Output the (X, Y) coordinate of the center of the cell containing the given text.  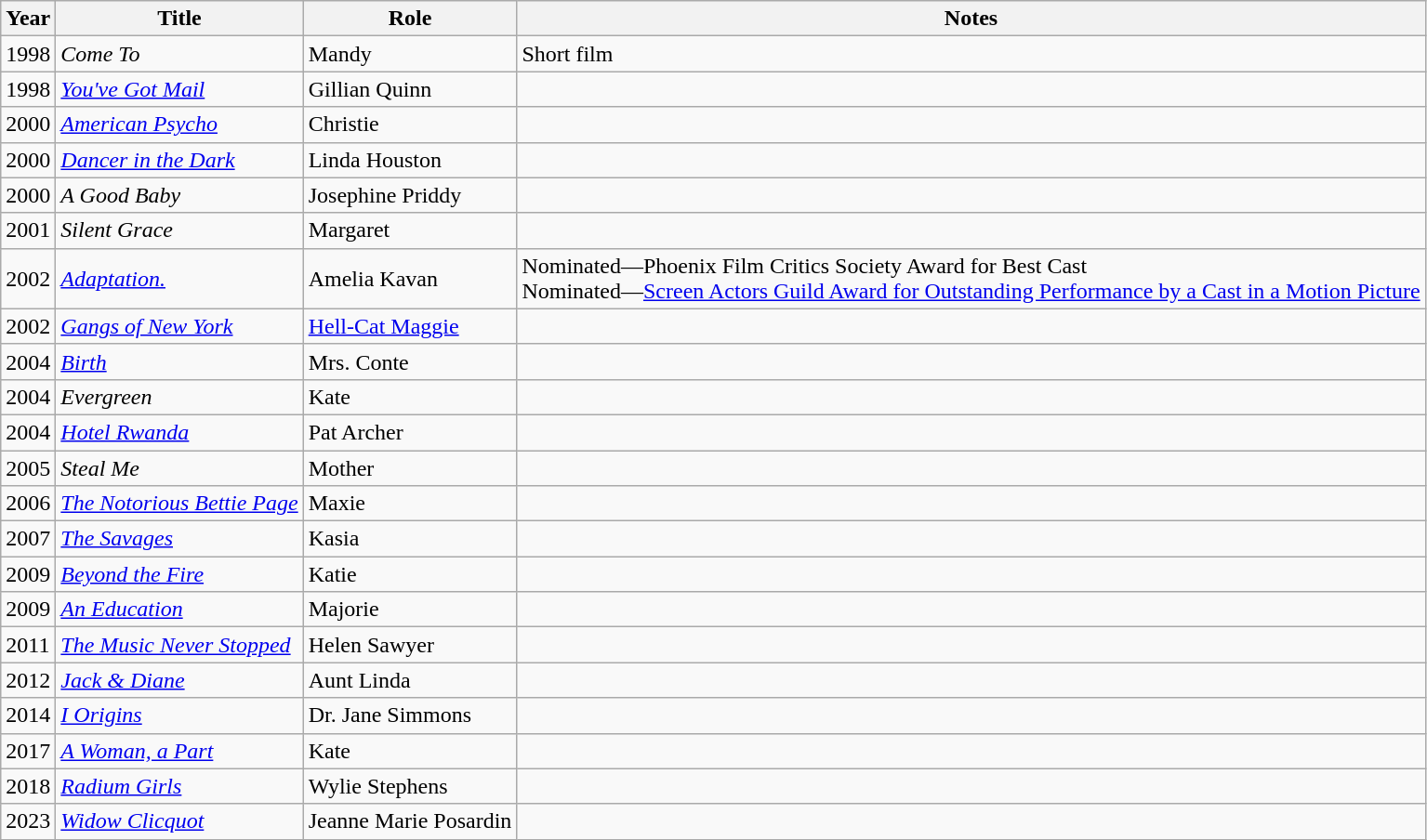
Mrs. Conte (410, 361)
Title (179, 19)
2001 (28, 230)
2006 (28, 504)
Mother (410, 467)
2023 (28, 821)
Gangs of New York (179, 326)
Adaptation. (179, 279)
2017 (28, 751)
Christie (410, 125)
2005 (28, 467)
2014 (28, 715)
Jack & Diane (179, 680)
Margaret (410, 230)
Hell-Cat Maggie (410, 326)
Birth (179, 361)
Amelia Kavan (410, 279)
Come To (179, 54)
The Notorious Bettie Page (179, 504)
Gillian Quinn (410, 89)
Beyond the Fire (179, 574)
Radium Girls (179, 786)
The Music Never Stopped (179, 645)
The Savages (179, 539)
Jeanne Marie Posardin (410, 821)
Evergreen (179, 397)
Aunt Linda (410, 680)
You've Got Mail (179, 89)
Wylie Stephens (410, 786)
Role (410, 19)
Mandy (410, 54)
2018 (28, 786)
A Woman, a Part (179, 751)
2011 (28, 645)
Linda Houston (410, 160)
Silent Grace (179, 230)
2012 (28, 680)
Dancer in the Dark (179, 160)
I Origins (179, 715)
Year (28, 19)
Kasia (410, 539)
American Psycho (179, 125)
A Good Baby (179, 195)
Widow Clicquot (179, 821)
Katie (410, 574)
Short film (971, 54)
Dr. Jane Simmons (410, 715)
Majorie (410, 610)
Notes (971, 19)
Josephine Priddy (410, 195)
2007 (28, 539)
Helen Sawyer (410, 645)
Maxie (410, 504)
An Education (179, 610)
Hotel Rwanda (179, 432)
Steal Me (179, 467)
Pat Archer (410, 432)
